Output the [X, Y] coordinate of the center of the cell containing the given text.  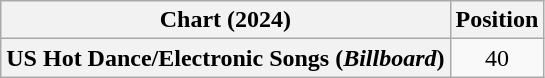
Position [497, 20]
US Hot Dance/Electronic Songs (Billboard) [226, 58]
Chart (2024) [226, 20]
40 [497, 58]
